From the cell containing the given text, extract its center point as [X, Y] coordinate. 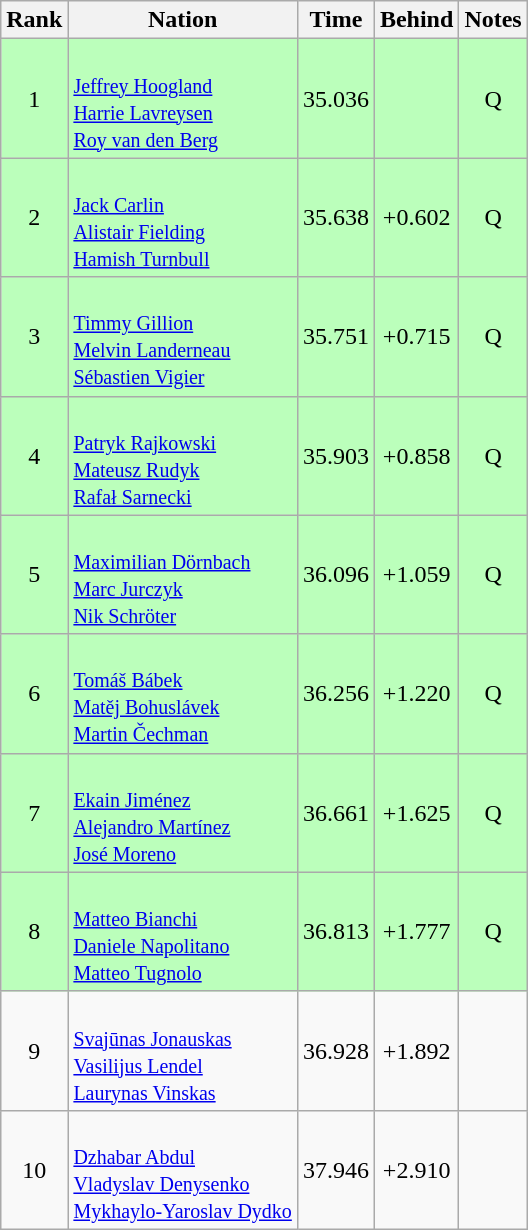
Patryk RajkowskiMateusz RudykRafał Sarnecki [183, 456]
36.928 [336, 1050]
35.751 [336, 336]
35.903 [336, 456]
7 [34, 812]
Maximilian DörnbachMarc JurczykNik Schröter [183, 574]
4 [34, 456]
+0.858 [416, 456]
Dzhabar AbdulVladyslav DenysenkoMykhaylo-Yaroslav Dydko [183, 1170]
+0.715 [416, 336]
Tomáš BábekMatěj BohuslávekMartin Čechman [183, 694]
36.256 [336, 694]
36.661 [336, 812]
9 [34, 1050]
36.813 [336, 932]
+1.892 [416, 1050]
5 [34, 574]
36.096 [336, 574]
+1.059 [416, 574]
Time [336, 20]
6 [34, 694]
Rank [34, 20]
+1.777 [416, 932]
Behind [416, 20]
3 [34, 336]
Notes [493, 20]
+1.625 [416, 812]
Matteo BianchiDaniele NapolitanoMatteo Tugnolo [183, 932]
Nation [183, 20]
+2.910 [416, 1170]
Jeffrey HooglandHarrie LavreysenRoy van den Berg [183, 98]
37.946 [336, 1170]
2 [34, 218]
10 [34, 1170]
35.036 [336, 98]
35.638 [336, 218]
Jack CarlinAlistair FieldingHamish Turnbull [183, 218]
Timmy GillionMelvin LanderneauSébastien Vigier [183, 336]
+1.220 [416, 694]
8 [34, 932]
1 [34, 98]
Svajūnas JonauskasVasilijus LendelLaurynas Vinskas [183, 1050]
+0.602 [416, 218]
Ekain JiménezAlejandro MartínezJosé Moreno [183, 812]
